For the text-containing cell, return its midpoint in [x, y] coordinate format. 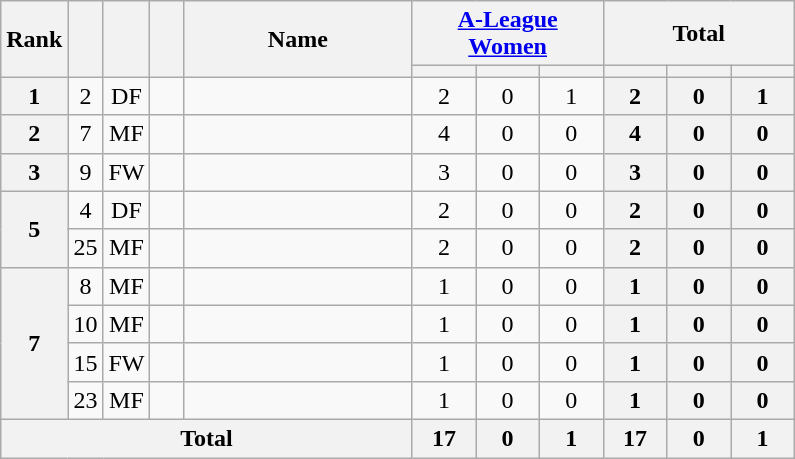
5 [34, 229]
10 [86, 324]
15 [86, 362]
Rank [34, 39]
25 [86, 248]
8 [86, 286]
23 [86, 400]
Name [298, 39]
A-League Women [508, 34]
9 [86, 172]
